From the cell containing the given text, extract its center point as [x, y] coordinate. 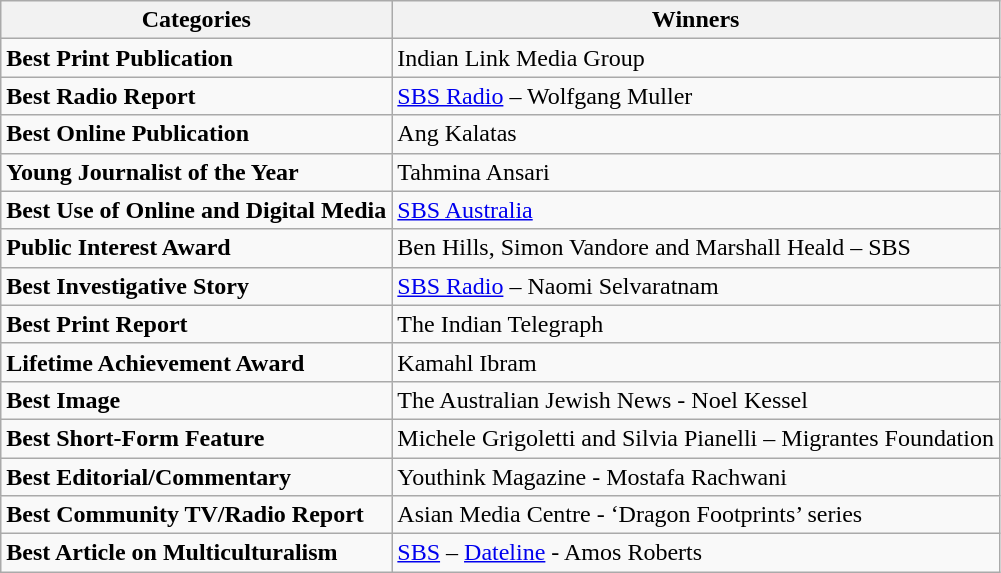
Best Editorial/Commentary [196, 477]
Best Online Publication [196, 134]
Best Community TV/Radio Report [196, 515]
Ang Kalatas [696, 134]
Best Use of Online and Digital Media [196, 210]
Tahmina Ansari [696, 172]
Young Journalist of the Year [196, 172]
Best Print Report [196, 324]
SBS Radio – Naomi Selvaratnam [696, 286]
Winners [696, 20]
The Indian Telegraph [696, 324]
SBS Radio – Wolfgang Muller [696, 96]
Best Image [196, 400]
Indian Link Media Group [696, 58]
Ben Hills, Simon Vandore and Marshall Heald – SBS [696, 248]
The Australian Jewish News - Noel Kessel [696, 400]
Asian Media Centre - ‘Dragon Footprints’ series [696, 515]
Best Investigative Story [196, 286]
Kamahl Ibram [696, 362]
SBS – Dateline - Amos Roberts [696, 553]
Lifetime Achievement Award [196, 362]
Best Print Publication [196, 58]
Michele Grigoletti and Silvia Pianelli – Migrantes Foundation [696, 438]
Public Interest Award [196, 248]
Best Article on Multiculturalism [196, 553]
Categories [196, 20]
SBS Australia [696, 210]
Best Radio Report [196, 96]
Best Short-Form Feature [196, 438]
Youthink Magazine - Mostafa Rachwani [696, 477]
